Output the [x, y] coordinate of the center of the cell containing the given text.  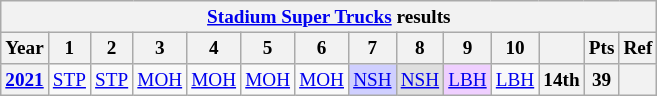
Stadium Super Trucks results [329, 17]
39 [602, 80]
2 [112, 48]
8 [420, 48]
9 [468, 48]
14th [562, 80]
Ref [638, 48]
5 [268, 48]
6 [322, 48]
Pts [602, 48]
3 [160, 48]
4 [214, 48]
1 [69, 48]
7 [373, 48]
2021 [25, 80]
10 [515, 48]
Year [25, 48]
